Determine the (x, y) coordinate at the center of the cell enclosing the given text.  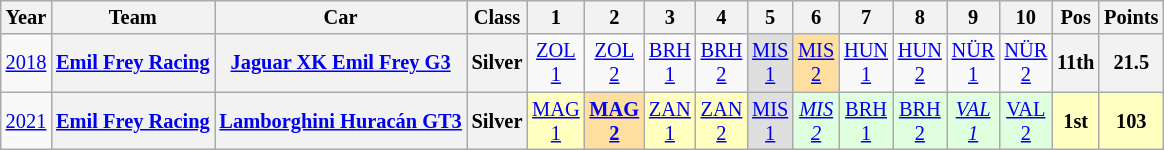
Points (1131, 17)
2021 (26, 121)
9 (974, 17)
3 (670, 17)
Team (132, 17)
Car (341, 17)
5 (770, 17)
HUN1 (866, 63)
ZOL2 (615, 63)
HUN2 (920, 63)
ZOL1 (556, 63)
ZAN2 (722, 121)
11th (1076, 63)
1 (556, 17)
Jaguar XK Emil Frey G3 (341, 63)
MAG1 (556, 121)
VAL1 (974, 121)
1st (1076, 121)
2018 (26, 63)
Class (498, 17)
21.5 (1131, 63)
MAG2 (615, 121)
Year (26, 17)
10 (1026, 17)
8 (920, 17)
4 (722, 17)
VAL2 (1026, 121)
NÜR2 (1026, 63)
2 (615, 17)
Pos (1076, 17)
103 (1131, 121)
Lamborghini Huracán GT3 (341, 121)
ZAN1 (670, 121)
7 (866, 17)
NÜR1 (974, 63)
6 (816, 17)
